Find where the given text appears and provide that cell's center as [X, Y] coordinate. 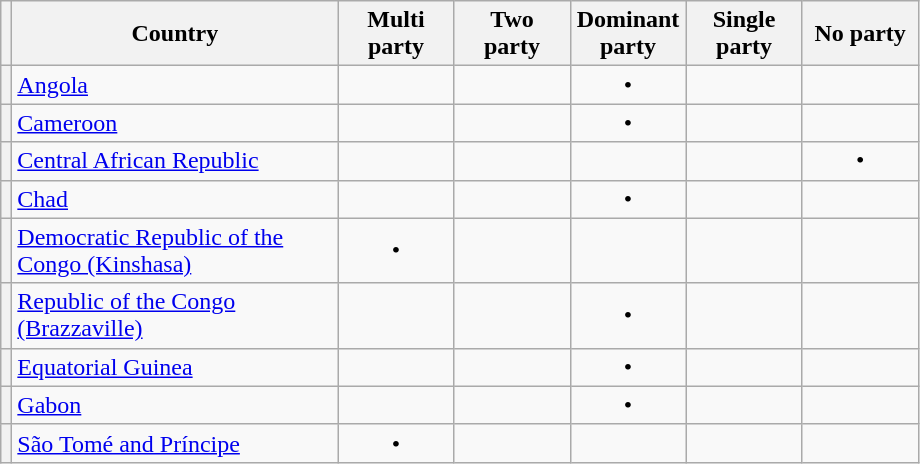
Gabon [175, 405]
Cameroon [175, 123]
São Tomé and Príncipe [175, 443]
No party [860, 34]
Central African Republic [175, 161]
Two party [512, 34]
Democratic Republic of the Congo (Kinshasa) [175, 250]
Equatorial Guinea [175, 367]
Angola [175, 85]
Single party [744, 34]
Chad [175, 199]
Country [175, 34]
Dominant party [628, 34]
Republic of the Congo (Brazzaville) [175, 316]
Multi party [396, 34]
